Detect which cell encompasses the target text, then output its [X, Y] center coordinate. 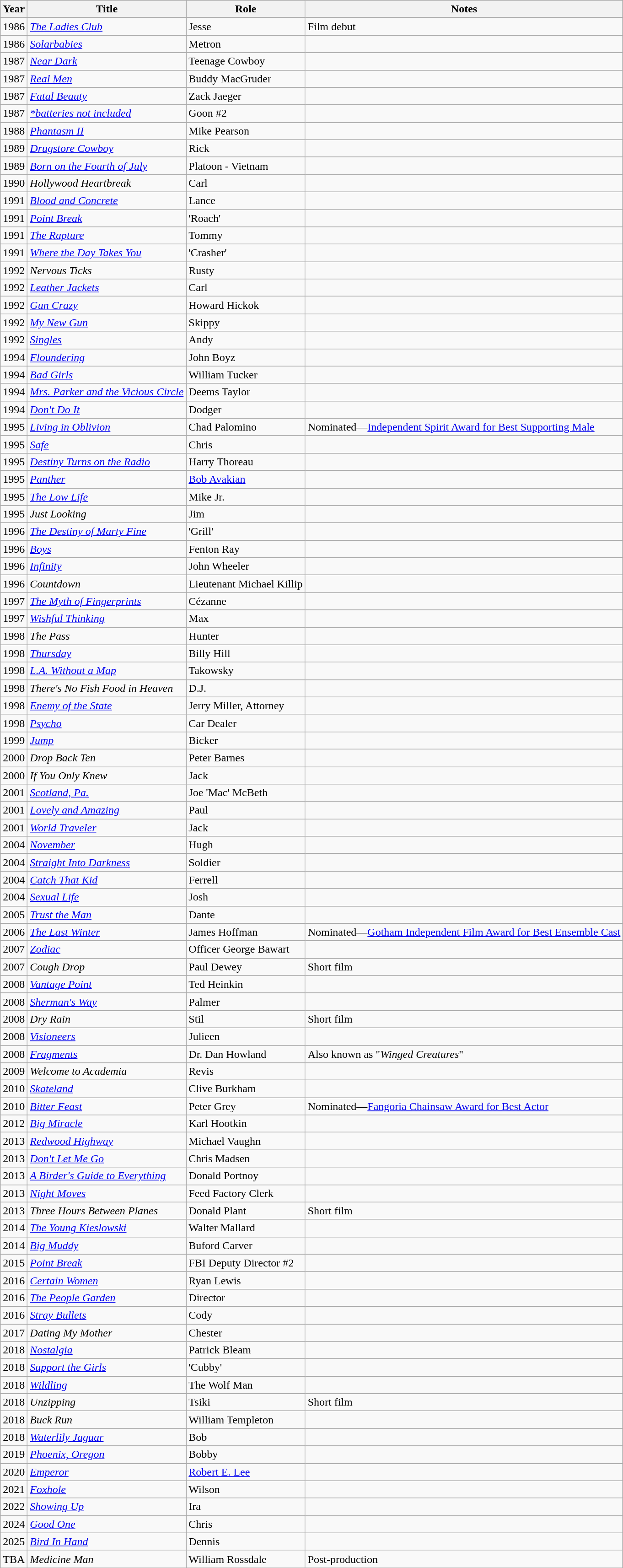
Trust the Man [107, 915]
Solarbabies [107, 44]
Vantage Point [107, 984]
Peter Grey [246, 1106]
Bobby [246, 1455]
Mike Jr. [246, 496]
Takowsky [246, 671]
L.A. Without a Map [107, 671]
Zodiac [107, 949]
Dating My Mother [107, 1333]
Cézanne [246, 601]
Born on the Fourth of July [107, 166]
November [107, 845]
A Birder's Guide to Everything [107, 1176]
Bird In Hand [107, 1541]
Dry Rain [107, 1019]
Feed Factory Clerk [246, 1193]
William Tucker [246, 375]
Wilson [246, 1489]
Donald Plant [246, 1211]
Soldier [246, 862]
Year [14, 9]
2006 [14, 932]
Jump [107, 740]
Unzipping [107, 1402]
Cody [246, 1315]
Bob [246, 1437]
Deems Taylor [246, 392]
Blood and Concrete [107, 200]
Rusty [246, 270]
Wildling [107, 1385]
Ferrell [246, 880]
Peter Barnes [246, 758]
Julieen [246, 1036]
The Wolf Man [246, 1385]
Tommy [246, 236]
Skippy [246, 323]
Metron [246, 44]
My New Gun [107, 323]
2021 [14, 1489]
Ira [246, 1507]
Zack Jaeger [246, 96]
Josh [246, 897]
Chad Palomino [246, 427]
Thursday [107, 653]
The Myth of Fingerprints [107, 601]
Where the Day Takes You [107, 253]
Bicker [246, 740]
Officer George Bawart [246, 949]
Tsiki [246, 1402]
Rick [246, 148]
Boys [107, 549]
Joe 'Mac' McBeth [246, 793]
World Traveler [107, 828]
Redwood Highway [107, 1141]
Big Miracle [107, 1124]
Buck Run [107, 1420]
William Rossdale [246, 1559]
Big Muddy [107, 1245]
2019 [14, 1455]
Film debut [464, 27]
Nominated—Gotham Independent Film Award for Best Ensemble Cast [464, 932]
Post-production [464, 1559]
Don't Let Me Go [107, 1158]
Chris Madsen [246, 1158]
Scotland, Pa. [107, 793]
Panther [107, 479]
1988 [14, 131]
Karl Hootkin [246, 1124]
Phoenix, Oregon [107, 1455]
2009 [14, 1072]
The People Garden [107, 1298]
Phantasm II [107, 131]
Dennis [246, 1541]
Mike Pearson [246, 131]
Enemy of the State [107, 706]
Don't Do It [107, 410]
Harry Thoreau [246, 462]
Night Moves [107, 1193]
There's No Fish Food in Heaven [107, 688]
Lovely and Amazing [107, 810]
James Hoffman [246, 932]
Also known as "Winged Creatures" [464, 1054]
Palmer [246, 1002]
The Ladies Club [107, 27]
Walter Mallard [246, 1228]
The Last Winter [107, 932]
Teenage Cowboy [246, 61]
2005 [14, 915]
Drop Back Ten [107, 758]
2015 [14, 1263]
Nominated—Fangoria Chainsaw Award for Best Actor [464, 1106]
John Wheeler [246, 566]
Drugstore Cowboy [107, 148]
'Roach' [246, 218]
1990 [14, 183]
Paul [246, 810]
Hunter [246, 636]
Singles [107, 340]
Lance [246, 200]
Showing Up [107, 1507]
Bob Avakian [246, 479]
Jim [246, 514]
Wishful Thinking [107, 619]
John Boyz [246, 357]
Nervous Ticks [107, 270]
Just Looking [107, 514]
Cough Drop [107, 967]
Nostalgia [107, 1350]
Buddy MacGruder [246, 79]
The Young Kieslowski [107, 1228]
TBA [14, 1559]
Leather Jackets [107, 288]
Medicine Man [107, 1559]
Skateland [107, 1089]
Fatal Beauty [107, 96]
*batteries not included [107, 113]
Dodger [246, 410]
Title [107, 9]
Car Dealer [246, 723]
Sexual Life [107, 897]
Safe [107, 444]
2022 [14, 1507]
Destiny Turns on the Radio [107, 462]
Billy Hill [246, 653]
Jerry Miller, Attorney [246, 706]
Role [246, 9]
Gun Crazy [107, 305]
Chester [246, 1333]
Countdown [107, 584]
Revis [246, 1072]
Living in Oblivion [107, 427]
'Cubby' [246, 1368]
Andy [246, 340]
Bitter Feast [107, 1106]
Stil [246, 1019]
Welcome to Academia [107, 1072]
Three Hours Between Planes [107, 1211]
Dante [246, 915]
Bad Girls [107, 375]
2020 [14, 1472]
Hollywood Heartbreak [107, 183]
Good One [107, 1524]
Catch That Kid [107, 880]
Sherman's Way [107, 1002]
Michael Vaughn [246, 1141]
Director [246, 1298]
Hugh [246, 845]
Max [246, 619]
Foxhole [107, 1489]
Emperor [107, 1472]
Waterlily Jaguar [107, 1437]
Infinity [107, 566]
2025 [14, 1541]
Ted Heinkin [246, 984]
Support the Girls [107, 1368]
Ryan Lewis [246, 1280]
1999 [14, 740]
The Pass [107, 636]
Howard Hickok [246, 305]
The Low Life [107, 496]
D.J. [246, 688]
Mrs. Parker and the Vicious Circle [107, 392]
'Crasher' [246, 253]
Real Men [107, 79]
Patrick Bleam [246, 1350]
Straight Into Darkness [107, 862]
Nominated—Independent Spirit Award for Best Supporting Male [464, 427]
Fragments [107, 1054]
2017 [14, 1333]
Fenton Ray [246, 549]
Dr. Dan Howland [246, 1054]
The Destiny of Marty Fine [107, 532]
Certain Women [107, 1280]
Robert E. Lee [246, 1472]
2024 [14, 1524]
Visioneers [107, 1036]
Floundering [107, 357]
Paul Dewey [246, 967]
Goon #2 [246, 113]
Psycho [107, 723]
Platoon - Vietnam [246, 166]
Jesse [246, 27]
Notes [464, 9]
Lieutenant Michael Killip [246, 584]
Stray Bullets [107, 1315]
The Rapture [107, 236]
Clive Burkham [246, 1089]
Donald Portnoy [246, 1176]
If You Only Knew [107, 776]
2012 [14, 1124]
Buford Carver [246, 1245]
Near Dark [107, 61]
'Grill' [246, 532]
FBI Deputy Director #2 [246, 1263]
William Templeton [246, 1420]
